Return [x, y] of the center of cell containing provided text 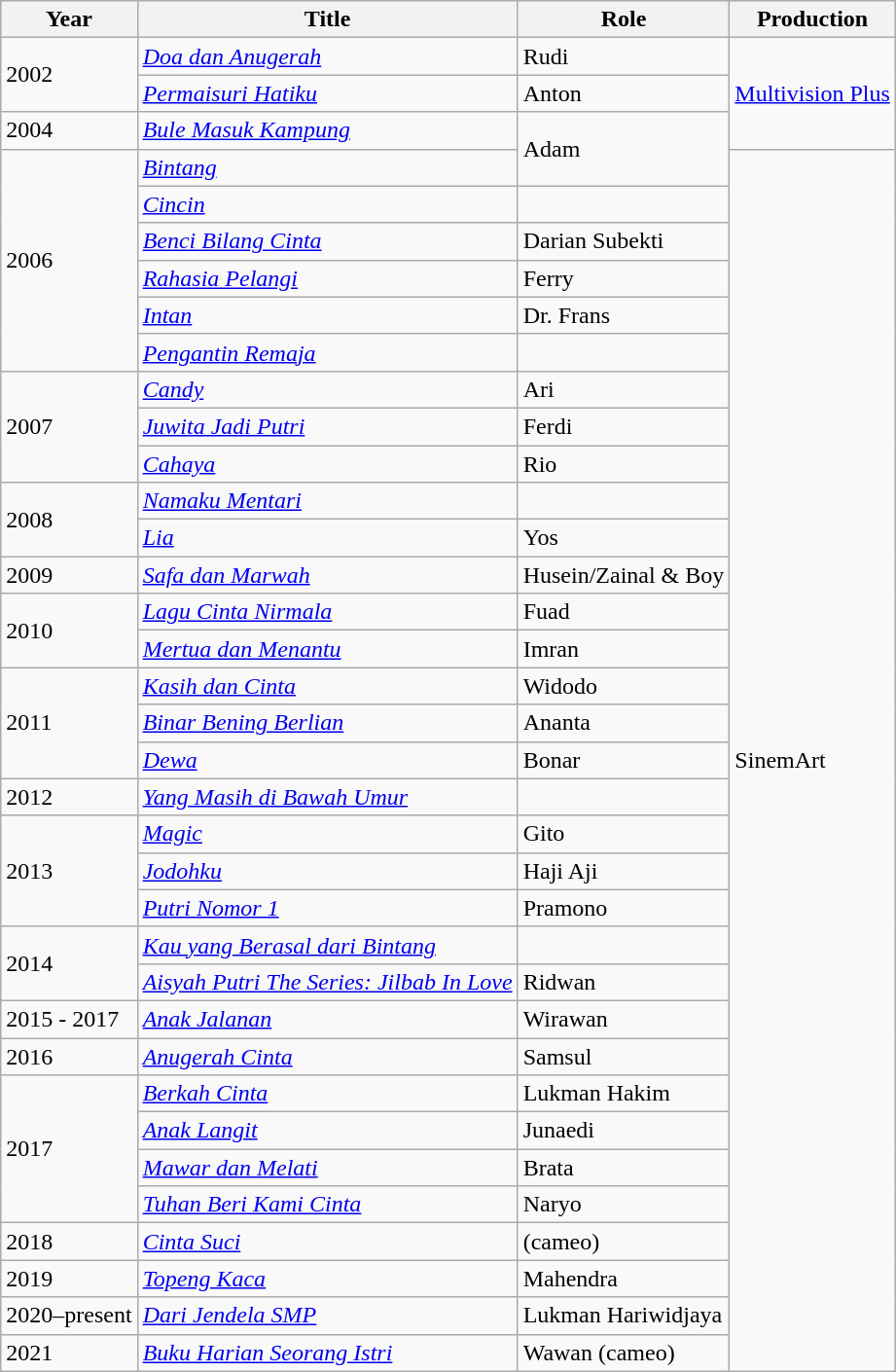
Year [69, 19]
Samsul [624, 1056]
2014 [69, 963]
2013 [69, 871]
Tuhan Beri Kami Cinta [327, 1205]
Anton [624, 93]
2011 [69, 723]
Namaku Mentari [327, 501]
Kau yang Berasal dari Bintang [327, 945]
Rudi [624, 56]
Yang Masih di Bawah Umur [327, 797]
2007 [69, 426]
Lagu Cinta Nirmala [327, 612]
Dr. Frans [624, 315]
Berkah Cinta [327, 1094]
2008 [69, 520]
Rahasia Pelangi [327, 278]
2015 - 2017 [69, 1019]
Anak Langit [327, 1131]
2018 [69, 1242]
Lukman Hariwidjaya [624, 1316]
Fuad [624, 612]
2004 [69, 130]
Haji Aji [624, 871]
Ananta [624, 723]
Doa dan Anugerah [327, 56]
Production [812, 19]
Multivision Plus [812, 93]
2012 [69, 797]
2006 [69, 260]
Ari [624, 389]
Junaedi [624, 1131]
Rio [624, 464]
Jodohku [327, 871]
Candy [327, 389]
Binar Bening Berlian [327, 723]
Juwita Jadi Putri [327, 426]
Permaisuri Hatiku [327, 93]
Naryo [624, 1205]
Mawar dan Melati [327, 1168]
Buku Harian Seorang Istri [327, 1353]
Husein/Zainal & Boy [624, 575]
Widodo [624, 686]
2009 [69, 575]
SinemArt [812, 760]
2019 [69, 1279]
Pengantin Remaja [327, 352]
Lia [327, 538]
Anak Jalanan [327, 1019]
Title [327, 19]
Benci Bilang Cinta [327, 241]
Safa dan Marwah [327, 575]
Mertua dan Menantu [327, 649]
Aisyah Putri The Series: Jilbab In Love [327, 982]
Dewa [327, 760]
Cinta Suci [327, 1242]
Wirawan [624, 1019]
Wawan (cameo) [624, 1353]
Bonar [624, 760]
Role [624, 19]
Cahaya [327, 464]
Intan [327, 315]
Dari Jendela SMP [327, 1316]
Brata [624, 1168]
Pramono [624, 908]
Ferry [624, 278]
Cincin [327, 204]
Topeng Kaca [327, 1279]
Imran [624, 649]
Mahendra [624, 1279]
(cameo) [624, 1242]
Bintang [327, 167]
Lukman Hakim [624, 1094]
Adam [624, 149]
Bule Masuk Kampung [327, 130]
Gito [624, 834]
Magic [327, 834]
2021 [69, 1353]
2010 [69, 631]
Darian Subekti [624, 241]
Ridwan [624, 982]
2016 [69, 1056]
Ferdi [624, 426]
2017 [69, 1149]
Kasih dan Cinta [327, 686]
Yos [624, 538]
2002 [69, 75]
2020–present [69, 1316]
Anugerah Cinta [327, 1056]
Putri Nomor 1 [327, 908]
